Search for the cell housing the specified text and yield its (X, Y) center coordinate. 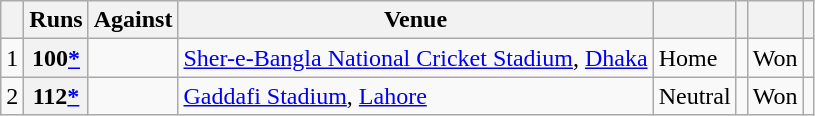
Runs (56, 20)
Sher-e-Bangla National Cricket Stadium, Dhaka (416, 58)
1 (12, 58)
Gaddafi Stadium, Lahore (416, 96)
112* (56, 96)
Neutral (694, 96)
Home (694, 58)
2 (12, 96)
100* (56, 58)
Against (133, 20)
Venue (416, 20)
